Output the [X, Y] coordinate of the center of the cell containing the given text.  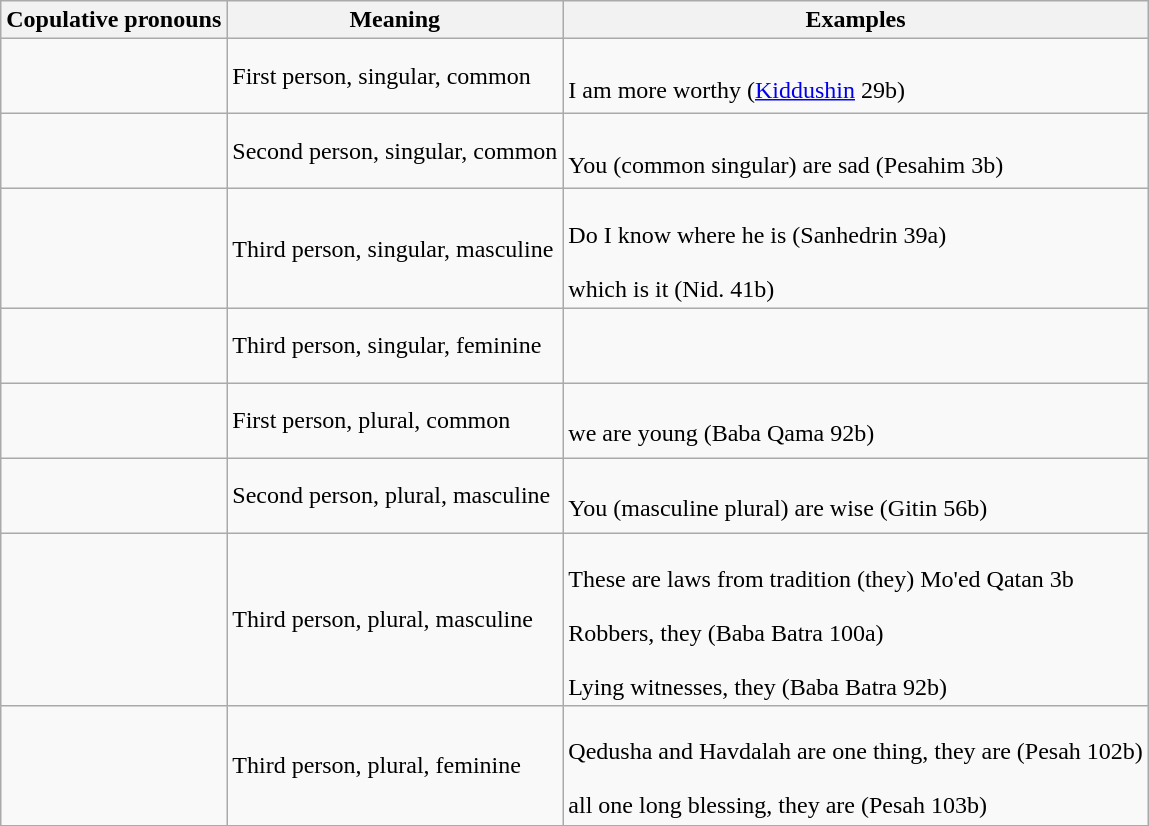
These are laws from tradition (they) Mo'ed Qatan 3b Robbers, they (Baba Batra 100a) Lying witnesses, they (Baba Batra 92b) [856, 620]
First person, singular, common [395, 76]
Third person, plural, masculine [395, 620]
Examples [856, 20]
You (masculine plural) are wise (Gitin 56b) [856, 496]
Qedusha and Havdalah are one thing, they are (Pesah 102b) all one long blessing, they are (Pesah 103b) [856, 766]
Second person, plural, masculine [395, 496]
You (common singular) are sad (Pesahim 3b) [856, 152]
Copulative pronouns [114, 20]
Meaning [395, 20]
I am more worthy (Kiddushin 29b) [856, 76]
Do I know where he is (Sanhedrin 39a) which is it (Nid. 41b) [856, 248]
Third person, singular, feminine [395, 346]
First person, plural, common [395, 420]
we are young (Baba Qama 92b) [856, 420]
Third person, plural, feminine [395, 766]
Third person, singular, masculine [395, 248]
Second person, singular, common [395, 152]
